Output the (X, Y) coordinate of the center of the cell containing the given text.  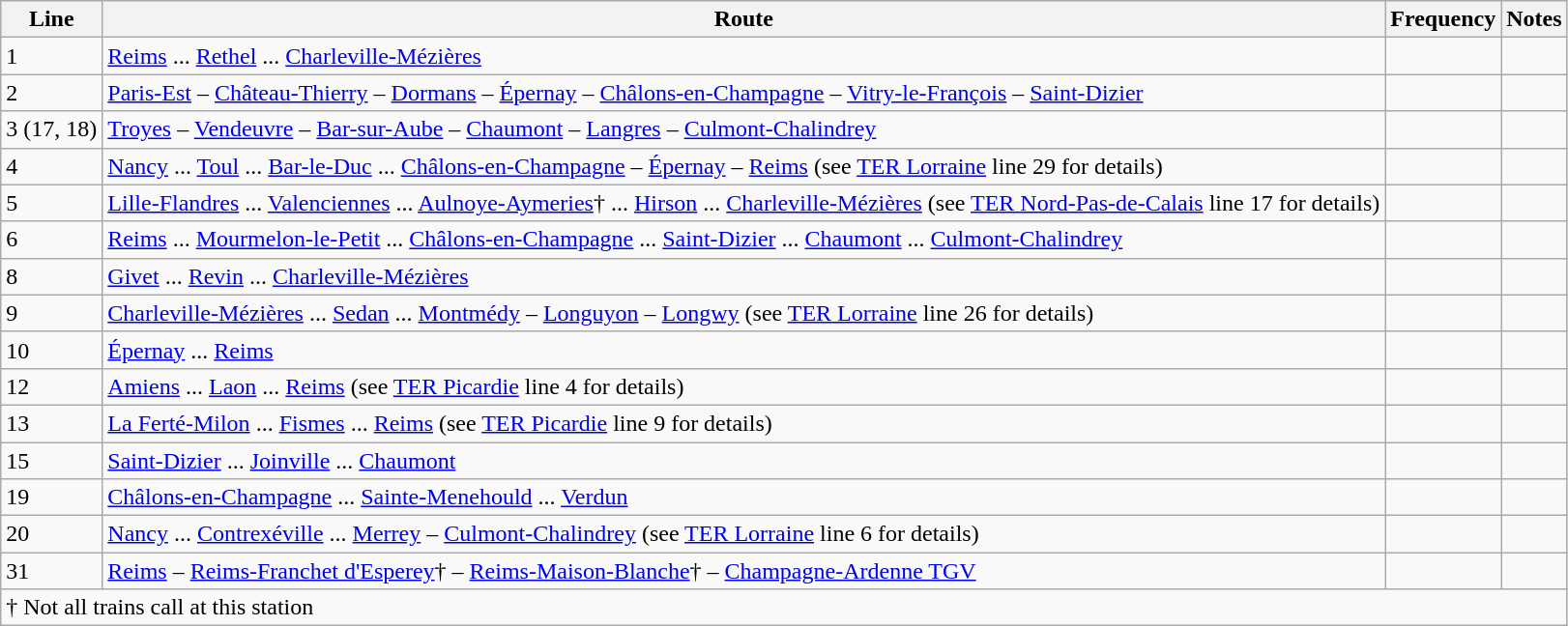
15 (52, 461)
Paris-Est – Château-Thierry – Dormans – Épernay – Châlons-en-Champagne – Vitry-le-François – Saint-Dizier (744, 93)
La Ferté-Milon ... Fismes ... Reims (see TER Picardie line 9 for details) (744, 423)
Amiens ... Laon ... Reims (see TER Picardie line 4 for details) (744, 386)
Nancy ... Contrexéville ... Merrey – Culmont-Chalindrey (see TER Lorraine line 6 for details) (744, 534)
12 (52, 386)
Route (744, 19)
31 (52, 571)
Châlons-en-Champagne ... Sainte-Menehould ... Verdun (744, 498)
Saint-Dizier ... Joinville ... Chaumont (744, 461)
5 (52, 203)
Reims ... Rethel ... Charleville-Mézières (744, 56)
Frequency (1443, 19)
Charleville-Mézières ... Sedan ... Montmédy – Longuyon – Longwy (see TER Lorraine line 26 for details) (744, 313)
Line (52, 19)
Reims ... Mourmelon-le-Petit ... Châlons-en-Champagne ... Saint-Dizier ... Chaumont ... Culmont-Chalindrey (744, 240)
Nancy ... Toul ... Bar-le-Duc ... Châlons-en-Champagne – Épernay – Reims (see TER Lorraine line 29 for details) (744, 166)
Reims – Reims-Franchet d'Esperey† – Reims-Maison-Blanche† – Champagne-Ardenne TGV (744, 571)
1 (52, 56)
6 (52, 240)
2 (52, 93)
† Not all trains call at this station (784, 608)
4 (52, 166)
Lille-Flandres ... Valenciennes ... Aulnoye-Aymeries† ... Hirson ... Charleville-Mézières (see TER Nord-Pas-de-Calais line 17 for details) (744, 203)
10 (52, 350)
9 (52, 313)
8 (52, 276)
19 (52, 498)
Troyes – Vendeuvre – Bar-sur-Aube – Chaumont – Langres – Culmont-Chalindrey (744, 129)
3 (17, 18) (52, 129)
13 (52, 423)
Givet ... Revin ... Charleville-Mézières (744, 276)
Notes (1534, 19)
Épernay ... Reims (744, 350)
20 (52, 534)
